Return [x, y] of the center of cell containing provided text 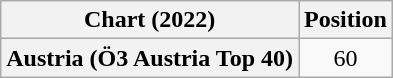
Chart (2022) [150, 20]
Austria (Ö3 Austria Top 40) [150, 58]
Position [346, 20]
60 [346, 58]
